Locate the cell with the specified text and output its [X, Y] center coordinate. 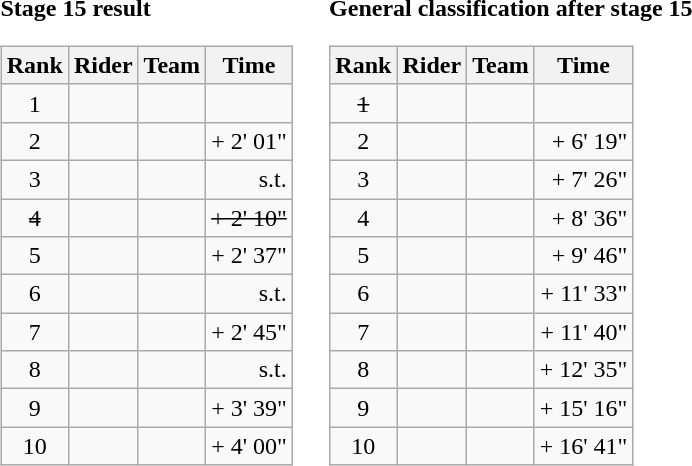
+ 2' 37" [250, 256]
+ 11' 33" [584, 294]
+ 6' 19" [584, 141]
+ 11' 40" [584, 332]
+ 2' 10" [250, 217]
+ 7' 26" [584, 179]
+ 9' 46" [584, 256]
+ 2' 01" [250, 141]
+ 12' 35" [584, 370]
+ 2' 45" [250, 332]
+ 15' 16" [584, 408]
+ 8' 36" [584, 217]
+ 4' 00" [250, 446]
+ 16' 41" [584, 446]
+ 3' 39" [250, 408]
